Pinpoint the cell where the given text exists, returning its (x, y) midpoint coordinate. 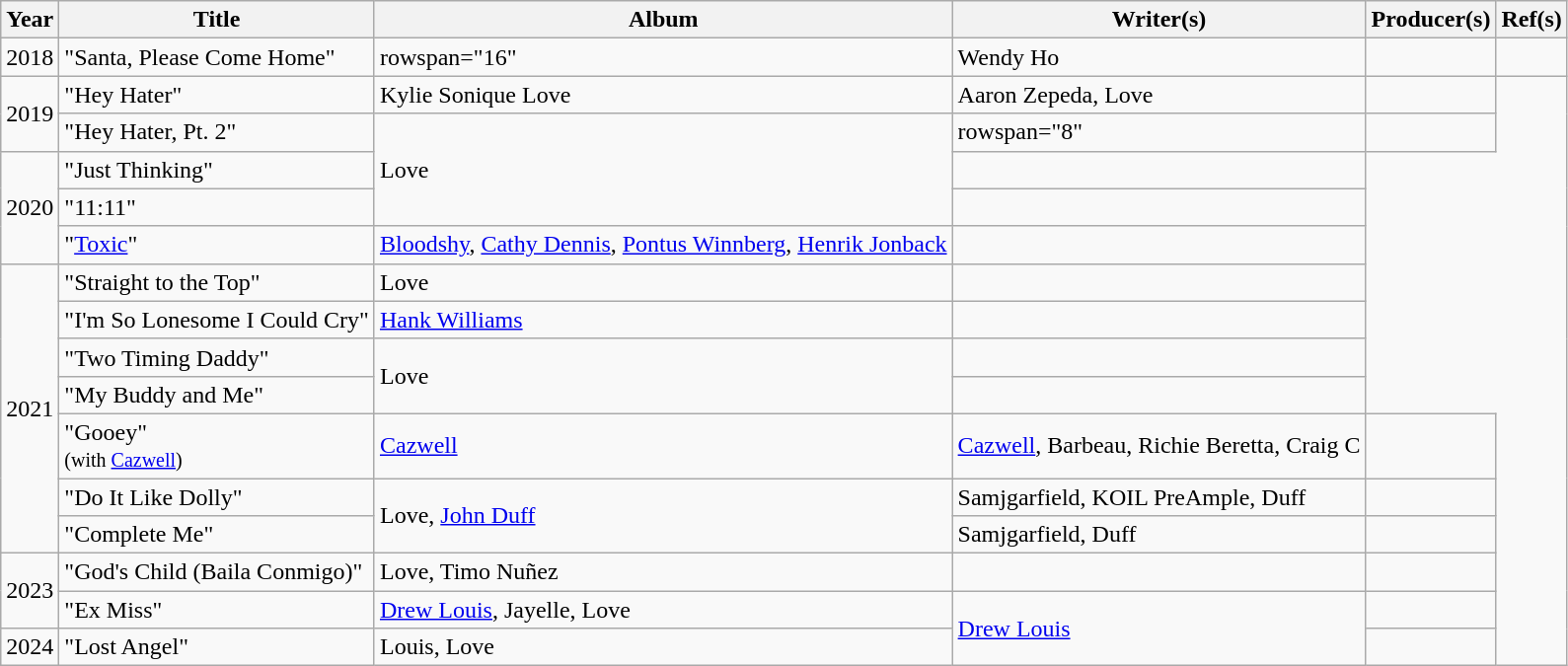
"Ex Miss" (217, 610)
"I'm So Lonesome I Could Cry" (217, 320)
Drew Louis (1158, 629)
Aaron Zepeda, Love (1158, 95)
Wendy Ho (1158, 57)
Producer(s) (1431, 20)
"Do It Like Dolly" (217, 496)
Ref(s) (1531, 20)
2019 (30, 113)
2018 (30, 57)
2024 (30, 647)
Year (30, 20)
"God's Child (Baila Conmigo)" (217, 572)
Love, John Duff (663, 515)
"Lost Angel" (217, 647)
"Just Thinking" (217, 170)
rowspan="8" (1158, 132)
"Complete Me" (217, 535)
Drew Louis, Jayelle, Love (663, 610)
"Two Timing Daddy" (217, 357)
"Hey Hater" (217, 95)
Hank Williams (663, 320)
Samjgarfield, Duff (1158, 535)
"11:11" (217, 207)
2021 (30, 408)
2023 (30, 591)
Title (217, 20)
Kylie Sonique Love (663, 95)
Samjgarfield, KOIL PreAmple, Duff (1158, 496)
"Hey Hater, Pt. 2" (217, 132)
"Straight to the Top" (217, 282)
"My Buddy and Me" (217, 395)
"Santa, Please Come Home" (217, 57)
Album (663, 20)
Cazwell (663, 446)
Bloodshy, Cathy Dennis, Pontus Winnberg, Henrik Jonback (663, 245)
Cazwell, Barbeau, Richie Beretta, Craig C (1158, 446)
Love, Timo Nuñez (663, 572)
Louis, Love (663, 647)
rowspan="16" (663, 57)
"Toxic" (217, 245)
2020 (30, 207)
Writer(s) (1158, 20)
"Gooey"(with Cazwell) (217, 446)
